Scan for the cell matching the given text and deliver its (x, y) coordinate at center. 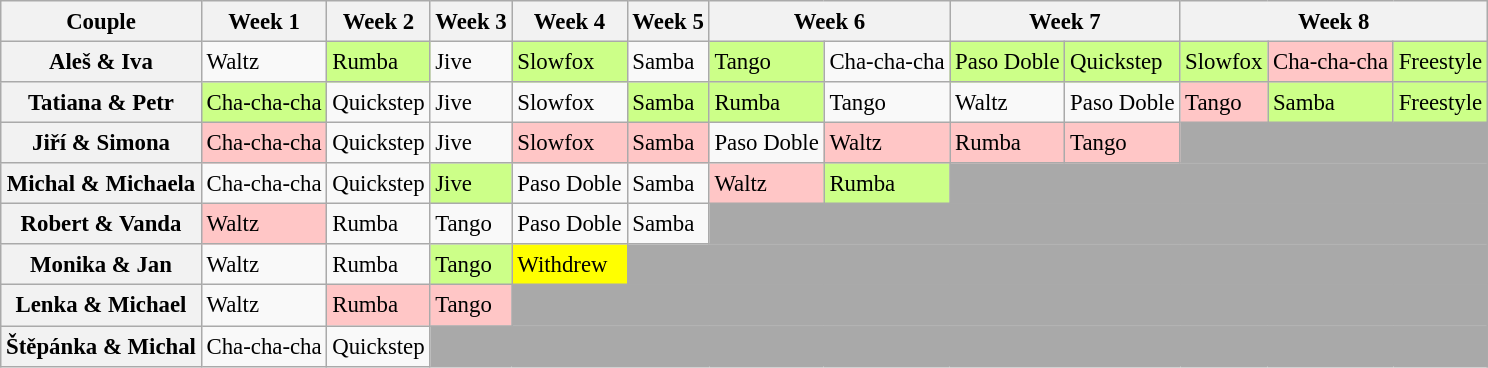
Week 4 (570, 22)
Withdrew (570, 264)
Štěpánka & Michal (101, 346)
Week 8 (1334, 22)
Week 2 (378, 22)
Monika & Jan (101, 264)
Week 1 (264, 22)
Aleš & Iva (101, 62)
Week 7 (1065, 22)
Jiří & Simona (101, 144)
Week 6 (830, 22)
Week 3 (471, 22)
Michal & Michaela (101, 184)
Tatiana & Petr (101, 102)
Couple (101, 22)
Week 5 (668, 22)
Lenka & Michael (101, 306)
Robert & Vanda (101, 224)
